Output the [x, y] coordinate of the center of the cell containing the given text.  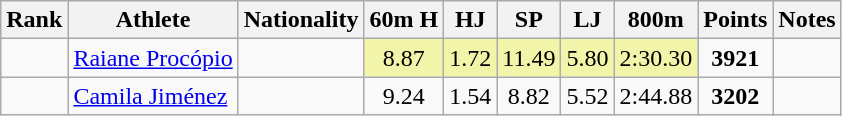
60m H [404, 20]
1.54 [470, 96]
3202 [736, 96]
Raiane Procópio [153, 58]
800m [656, 20]
Points [736, 20]
Athlete [153, 20]
8.87 [404, 58]
11.49 [529, 58]
Notes [807, 20]
3921 [736, 58]
8.82 [529, 96]
Camila Jiménez [153, 96]
SP [529, 20]
1.72 [470, 58]
2:44.88 [656, 96]
5.52 [588, 96]
9.24 [404, 96]
Nationality [301, 20]
Rank [34, 20]
LJ [588, 20]
2:30.30 [656, 58]
5.80 [588, 58]
HJ [470, 20]
